Extract the [X, Y] coordinate from the center of the cell holding the provided text.  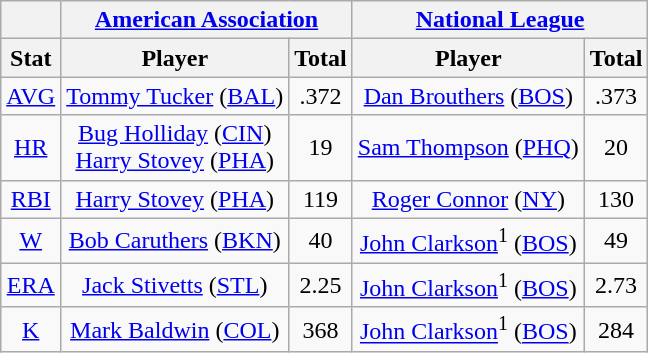
119 [321, 199]
Jack Stivetts (STL) [175, 286]
.373 [616, 96]
W [31, 240]
20 [616, 148]
Mark Baldwin (COL) [175, 330]
284 [616, 330]
Bug Holliday (CIN)Harry Stovey (PHA) [175, 148]
American Association [207, 20]
2.73 [616, 286]
RBI [31, 199]
2.25 [321, 286]
K [31, 330]
19 [321, 148]
Roger Connor (NY) [468, 199]
Dan Brouthers (BOS) [468, 96]
HR [31, 148]
Stat [31, 58]
130 [616, 199]
Bob Caruthers (BKN) [175, 240]
AVG [31, 96]
49 [616, 240]
40 [321, 240]
National League [500, 20]
ERA [31, 286]
.372 [321, 96]
Harry Stovey (PHA) [175, 199]
Sam Thompson (PHQ) [468, 148]
368 [321, 330]
Tommy Tucker (BAL) [175, 96]
